Capture the cell that displays the provided text and extract its [X, Y] central coordinate. 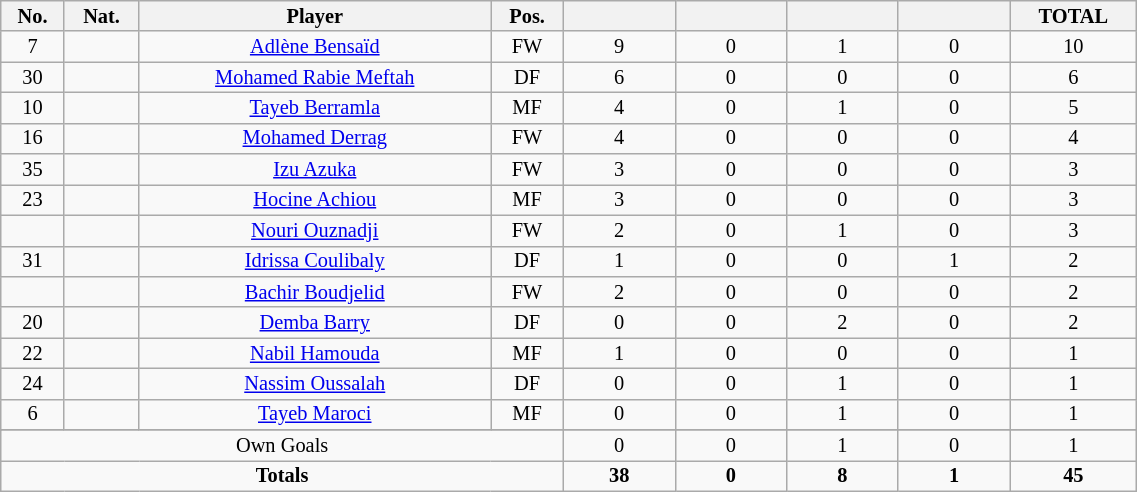
Player [315, 16]
Nabil Hamouda [315, 354]
45 [1074, 476]
Own Goals [282, 446]
Tayeb Berramla [315, 108]
30 [33, 78]
5 [1074, 108]
20 [33, 322]
35 [33, 170]
Nouri Ouznadji [315, 230]
Demba Barry [315, 322]
24 [33, 384]
8 [843, 476]
Tayeb Maroci [315, 414]
16 [33, 138]
Mohamed Derrag [315, 138]
Bachir Boudjelid [315, 292]
Mohamed Rabie Meftah [315, 78]
23 [33, 200]
Pos. [528, 16]
Totals [282, 476]
Nassim Oussalah [315, 384]
No. [33, 16]
Hocine Achiou [315, 200]
7 [33, 46]
Adlène Bensaïd [315, 46]
TOTAL [1074, 16]
Nat. [101, 16]
38 [619, 476]
Idrissa Coulibaly [315, 262]
Izu Azuka [315, 170]
31 [33, 262]
22 [33, 354]
9 [619, 46]
